Capture the cell that displays the provided text and extract its (x, y) central coordinate. 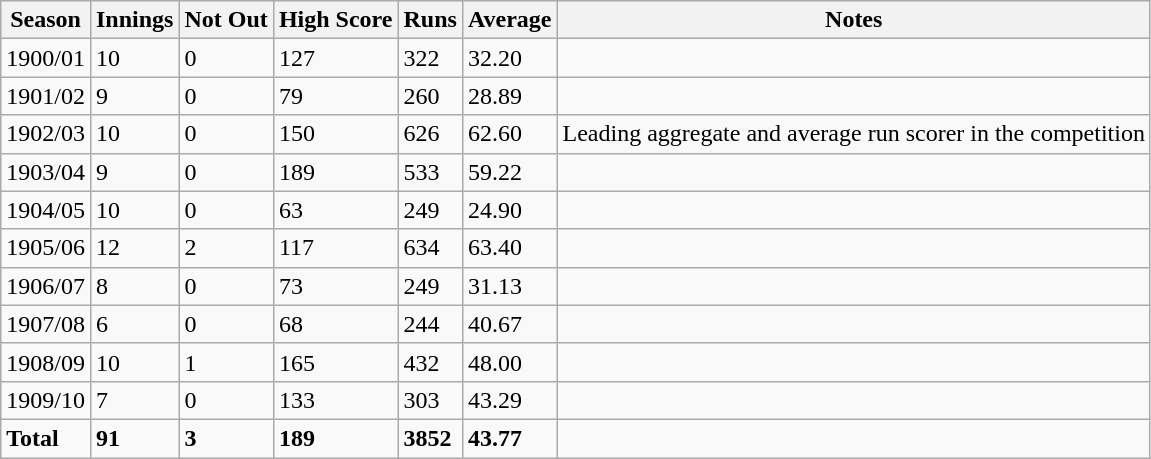
79 (336, 96)
244 (430, 324)
Runs (430, 20)
150 (336, 134)
7 (134, 400)
1906/07 (46, 286)
High Score (336, 20)
1 (226, 362)
43.77 (510, 438)
6 (134, 324)
48.00 (510, 362)
24.90 (510, 210)
68 (336, 324)
626 (430, 134)
73 (336, 286)
Average (510, 20)
Leading aggregate and average run scorer in the competition (854, 134)
Innings (134, 20)
432 (430, 362)
59.22 (510, 172)
634 (430, 248)
28.89 (510, 96)
43.29 (510, 400)
Total (46, 438)
31.13 (510, 286)
3852 (430, 438)
62.60 (510, 134)
32.20 (510, 58)
Season (46, 20)
1907/08 (46, 324)
1904/05 (46, 210)
Notes (854, 20)
1908/09 (46, 362)
260 (430, 96)
2 (226, 248)
1901/02 (46, 96)
8 (134, 286)
117 (336, 248)
127 (336, 58)
1903/04 (46, 172)
63.40 (510, 248)
63 (336, 210)
322 (430, 58)
1900/01 (46, 58)
533 (430, 172)
1902/03 (46, 134)
133 (336, 400)
40.67 (510, 324)
12 (134, 248)
1909/10 (46, 400)
Not Out (226, 20)
3 (226, 438)
91 (134, 438)
165 (336, 362)
303 (430, 400)
1905/06 (46, 248)
